Return the [X, Y] coordinate for the center point of the cell that contains the specified text.  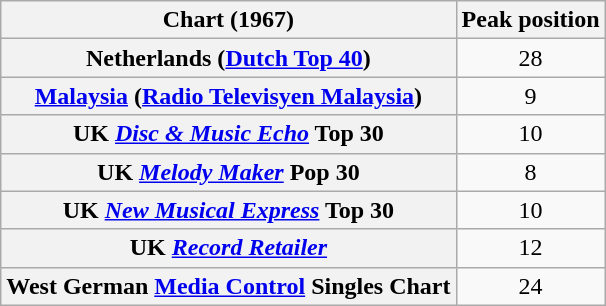
8 [530, 172]
Malaysia (Radio Televisyen Malaysia) [228, 96]
UK New Musical Express Top 30 [228, 210]
UK Disc & Music Echo Top 30 [228, 134]
Netherlands (Dutch Top 40) [228, 58]
Peak position [530, 20]
West German Media Control Singles Chart [228, 286]
24 [530, 286]
UK Melody Maker Pop 30 [228, 172]
12 [530, 248]
9 [530, 96]
UK Record Retailer [228, 248]
28 [530, 58]
Chart (1967) [228, 20]
